Provide the (x, y) coordinate of the cell's center where the given text is located.  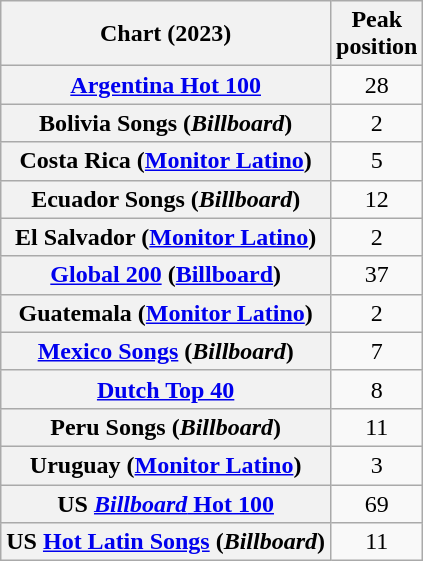
Mexico Songs (Billboard) (166, 351)
Peakposition (377, 34)
12 (377, 199)
3 (377, 465)
7 (377, 351)
37 (377, 275)
8 (377, 389)
Bolivia Songs (Billboard) (166, 123)
Costa Rica (Monitor Latino) (166, 161)
28 (377, 85)
Global 200 (Billboard) (166, 275)
US Billboard Hot 100 (166, 503)
El Salvador (Monitor Latino) (166, 237)
69 (377, 503)
Guatemala (Monitor Latino) (166, 313)
Chart (2023) (166, 34)
Argentina Hot 100 (166, 85)
5 (377, 161)
Peru Songs (Billboard) (166, 427)
US Hot Latin Songs (Billboard) (166, 542)
Dutch Top 40 (166, 389)
Uruguay (Monitor Latino) (166, 465)
Ecuador Songs (Billboard) (166, 199)
